Output the [x, y] coordinate of the center of the cell containing the given text.  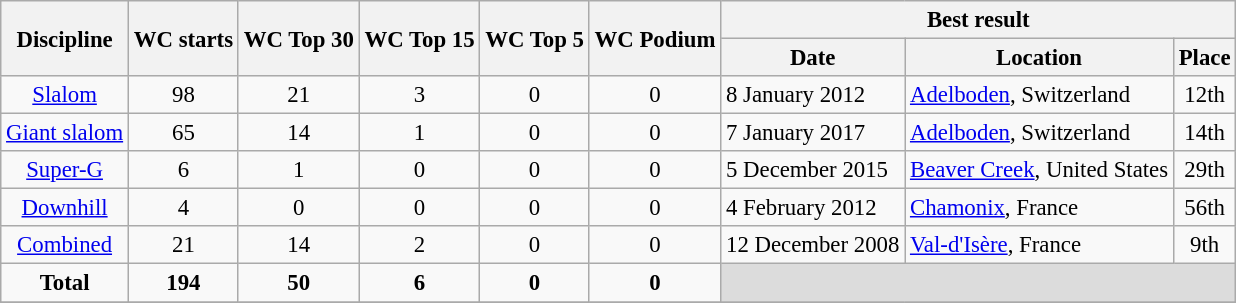
WC Top 5 [534, 38]
Chamonix, France [1040, 208]
Date [813, 58]
56th [1204, 208]
Val-d'Isère, France [1040, 245]
29th [1204, 170]
8 January 2012 [813, 95]
4 [183, 208]
7 January 2017 [813, 133]
Location [1040, 58]
WC Top 15 [420, 38]
Place [1204, 58]
WC Top 30 [298, 38]
50 [298, 283]
Giant slalom [65, 133]
Slalom [65, 95]
Total [65, 283]
12th [1204, 95]
3 [420, 95]
5 December 2015 [813, 170]
Super-G [65, 170]
194 [183, 283]
Downhill [65, 208]
Best result [978, 20]
65 [183, 133]
14th [1204, 133]
WC Podium [654, 38]
4 February 2012 [813, 208]
Beaver Creek, United States [1040, 170]
Combined [65, 245]
9th [1204, 245]
2 [420, 245]
Discipline [65, 38]
12 December 2008 [813, 245]
WC starts [183, 38]
98 [183, 95]
